Find where the given text appears and provide that cell's center as [x, y] coordinate. 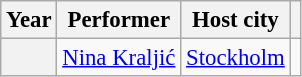
Nina Kraljić [119, 58]
Stockholm [236, 58]
Host city [236, 20]
Performer [119, 20]
Year [29, 20]
